Return [X, Y] of the center of cell containing provided text 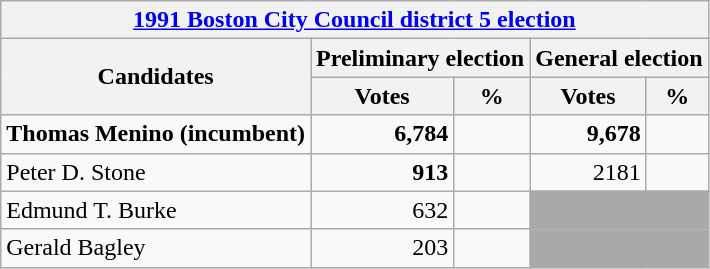
General election [619, 58]
2181 [588, 172]
Edmund T. Burke [156, 210]
203 [382, 248]
Peter D. Stone [156, 172]
Gerald Bagley [156, 248]
9,678 [588, 134]
Thomas Menino (incumbent) [156, 134]
1991 Boston City Council district 5 election [354, 20]
Candidates [156, 77]
632 [382, 210]
913 [382, 172]
Preliminary election [420, 58]
6,784 [382, 134]
